Detect which cell encompasses the target text, then output its (x, y) center coordinate. 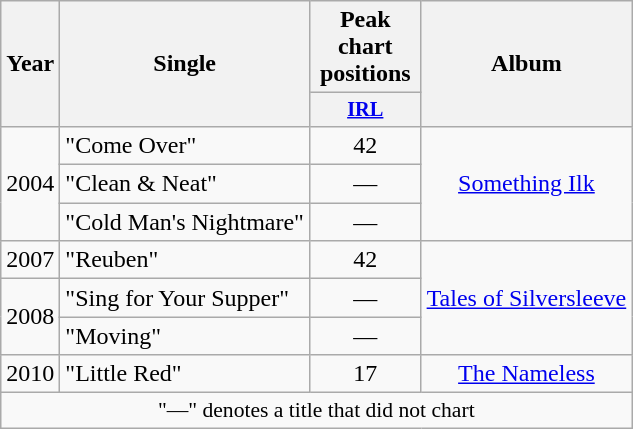
Year (30, 64)
"Moving" (185, 336)
2010 (30, 374)
Tales of Silversleeve (526, 298)
2008 (30, 317)
17 (365, 374)
"Clean & Neat" (185, 184)
"Reuben" (185, 260)
"Little Red" (185, 374)
2004 (30, 183)
Something Ilk (526, 183)
Album (526, 64)
Peak chart positions (365, 47)
The Nameless (526, 374)
"Sing for Your Supper" (185, 298)
IRL (365, 110)
"—" denotes a title that did not chart (316, 411)
Single (185, 64)
2007 (30, 260)
"Cold Man's Nightmare" (185, 222)
"Come Over" (185, 145)
